For the text-containing cell, return its midpoint in (x, y) coordinate format. 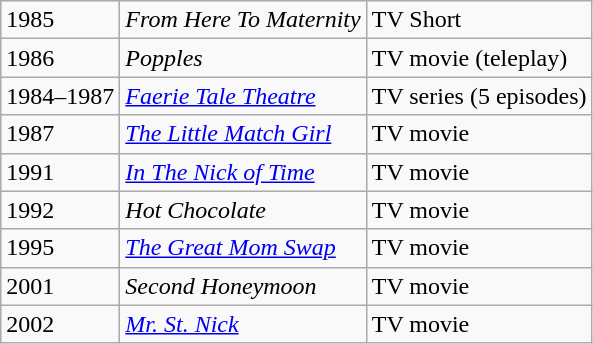
1984–1987 (60, 96)
Popples (243, 58)
2002 (60, 324)
1987 (60, 134)
1992 (60, 210)
TV movie (teleplay) (479, 58)
1986 (60, 58)
TV series (5 episodes) (479, 96)
From Here To Maternity (243, 20)
1995 (60, 248)
In The Nick of Time (243, 172)
Faerie Tale Theatre (243, 96)
TV Short (479, 20)
Hot Chocolate (243, 210)
Second Honeymoon (243, 286)
The Great Mom Swap (243, 248)
The Little Match Girl (243, 134)
2001 (60, 286)
1985 (60, 20)
1991 (60, 172)
Mr. St. Nick (243, 324)
